Return [X, Y] of the center of cell containing provided text 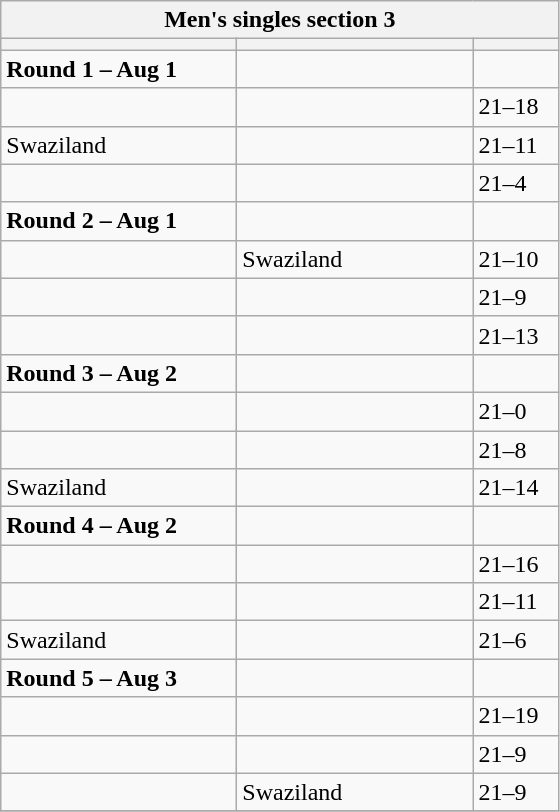
Round 2 – Aug 1 [119, 221]
21–16 [516, 564]
21–10 [516, 259]
Round 5 – Aug 3 [119, 678]
Round 1 – Aug 1 [119, 69]
21–6 [516, 640]
Round 3 – Aug 2 [119, 373]
21–4 [516, 183]
21–13 [516, 335]
21–0 [516, 411]
21–18 [516, 107]
21–19 [516, 716]
Men's singles section 3 [280, 20]
21–14 [516, 488]
Round 4 – Aug 2 [119, 526]
21–8 [516, 449]
